Pinpoint the cell where the given text exists, returning its (x, y) midpoint coordinate. 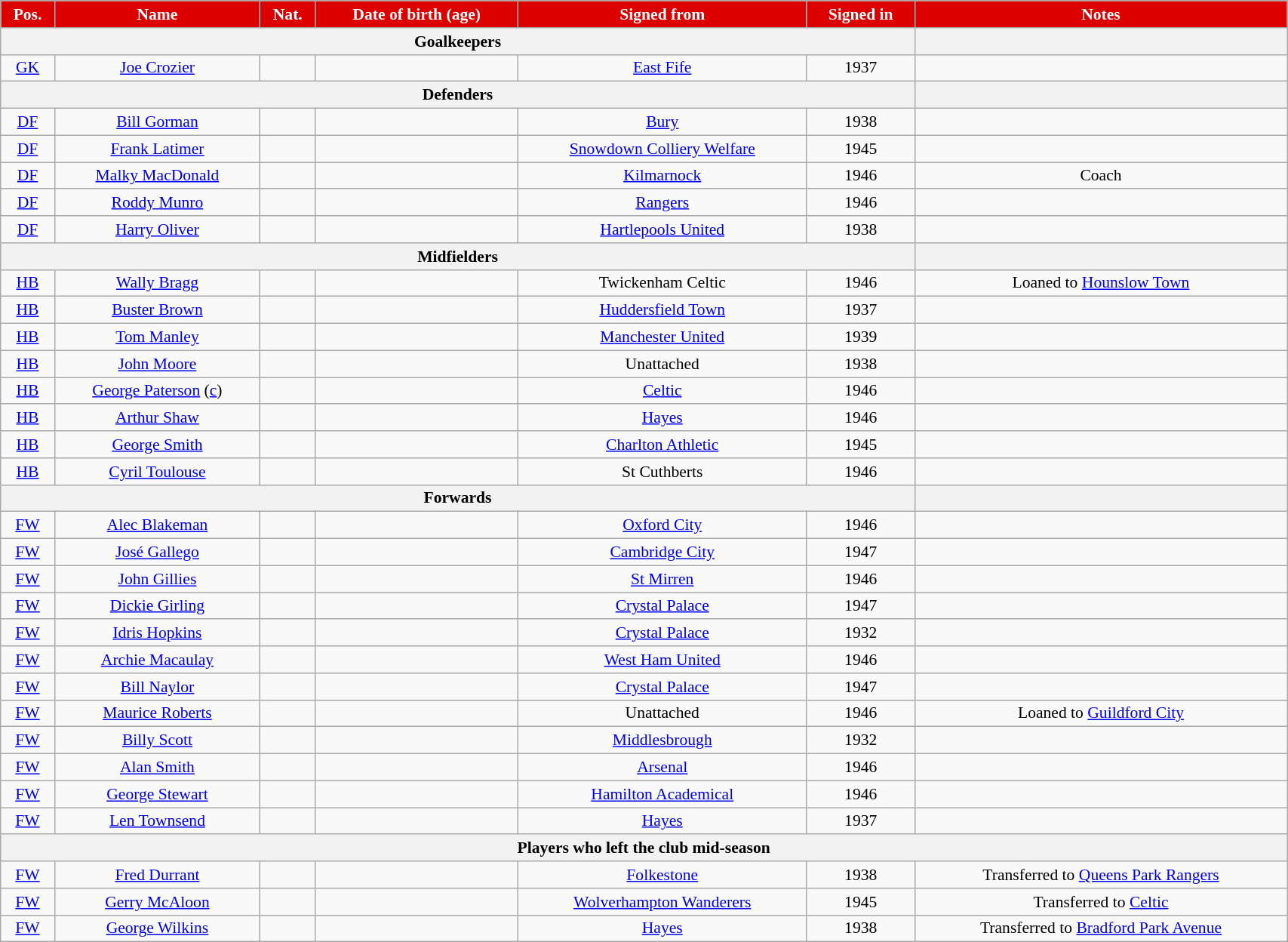
St Mirren (662, 579)
Nat. (288, 14)
Transferred to Celtic (1100, 902)
Idris Hopkins (157, 633)
Pos. (28, 14)
Defenders (458, 95)
Twickenham Celtic (662, 283)
Roddy Munro (157, 203)
Signed in (860, 14)
Wally Bragg (157, 283)
Loaned to Guildford City (1100, 713)
Date of birth (age) (417, 14)
1939 (860, 337)
Joe Crozier (157, 68)
Huddersfield Town (662, 310)
Loaned to Hounslow Town (1100, 283)
Goalkeepers (458, 42)
Maurice Roberts (157, 713)
GK (28, 68)
Buster Brown (157, 310)
George Smith (157, 445)
Len Townsend (157, 821)
John Moore (157, 364)
Hamilton Academical (662, 794)
Gerry McAloon (157, 902)
Folkestone (662, 875)
Tom Manley (157, 337)
Harry Oliver (157, 229)
Midfielders (458, 257)
Cambridge City (662, 553)
Oxford City (662, 525)
Charlton Athletic (662, 445)
Players who left the club mid-season (644, 848)
Middlesbrough (662, 740)
George Stewart (157, 794)
Arsenal (662, 768)
Snowdown Colliery Welfare (662, 149)
Forwards (458, 498)
Dickie Girling (157, 606)
St Cuthberts (662, 472)
Transferred to Queens Park Rangers (1100, 875)
Bury (662, 122)
Alan Smith (157, 768)
Bill Gorman (157, 122)
George Wilkins (157, 928)
Frank Latimer (157, 149)
Signed from (662, 14)
West Ham United (662, 660)
Wolverhampton Wanderers (662, 902)
Cyril Toulouse (157, 472)
John Gillies (157, 579)
George Paterson (c) (157, 391)
Malky MacDonald (157, 176)
José Gallego (157, 553)
Fred Durrant (157, 875)
Billy Scott (157, 740)
Name (157, 14)
Hartlepools United (662, 229)
Transferred to Bradford Park Avenue (1100, 928)
Celtic (662, 391)
Bill Naylor (157, 687)
Archie Macaulay (157, 660)
Coach (1100, 176)
Alec Blakeman (157, 525)
Notes (1100, 14)
East Fife (662, 68)
Kilmarnock (662, 176)
Manchester United (662, 337)
Arthur Shaw (157, 418)
Rangers (662, 203)
